Scan for the cell matching the given text and deliver its (x, y) coordinate at center. 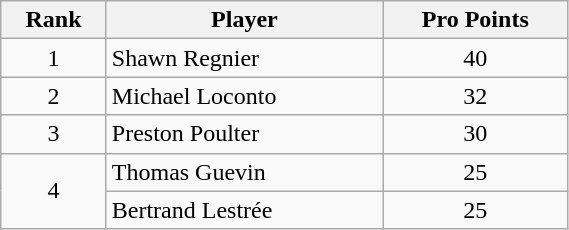
2 (54, 96)
30 (476, 134)
3 (54, 134)
Rank (54, 20)
Pro Points (476, 20)
4 (54, 191)
Player (244, 20)
Thomas Guevin (244, 172)
40 (476, 58)
Shawn Regnier (244, 58)
Bertrand Lestrée (244, 210)
Michael Loconto (244, 96)
Preston Poulter (244, 134)
32 (476, 96)
1 (54, 58)
